Determine the [X, Y] coordinate at the center of the cell enclosing the given text.  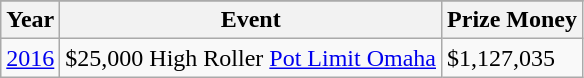
2016 [30, 58]
$1,127,035 [512, 58]
$25,000 High Roller Pot Limit Omaha [251, 58]
Event [251, 20]
Year [30, 20]
Prize Money [512, 20]
